Search for the cell housing the specified text and yield its (X, Y) center coordinate. 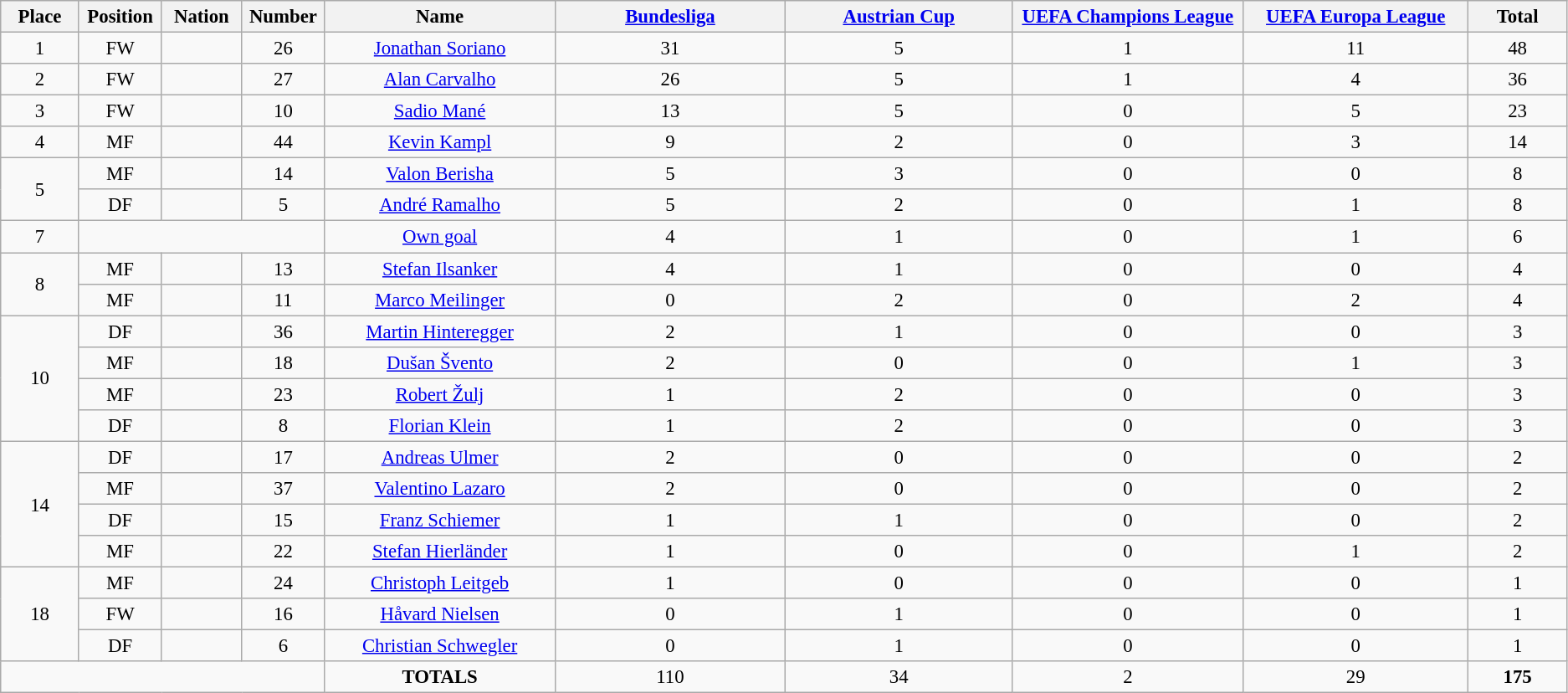
Nation (202, 17)
Stefan Hierländer (440, 552)
Christoph Leitgeb (440, 583)
Florian Klein (440, 426)
31 (669, 49)
Valentino Lazaro (440, 489)
Alan Carvalho (440, 80)
44 (283, 142)
Own goal (440, 237)
24 (283, 583)
27 (283, 80)
Sadio Mané (440, 111)
Name (440, 17)
110 (669, 677)
UEFA Europa League (1355, 17)
22 (283, 552)
Håvard Nielsen (440, 614)
Valon Berisha (440, 174)
15 (283, 520)
Jonathan Soriano (440, 49)
48 (1518, 49)
Position (120, 17)
Place (40, 17)
175 (1518, 677)
Total (1518, 17)
Kevin Kampl (440, 142)
37 (283, 489)
Robert Žulj (440, 394)
Marco Meilinger (440, 300)
Andreas Ulmer (440, 457)
Stefan Ilsanker (440, 269)
Austrian Cup (899, 17)
UEFA Champions League (1128, 17)
29 (1355, 677)
Franz Schiemer (440, 520)
Dušan Švento (440, 362)
Christian Schwegler (440, 646)
André Ramalho (440, 205)
TOTALS (440, 677)
Martin Hinteregger (440, 331)
Number (283, 17)
Bundesliga (669, 17)
17 (283, 457)
16 (283, 614)
7 (40, 237)
34 (899, 677)
9 (669, 142)
